For the text-containing cell, return its midpoint in [x, y] coordinate format. 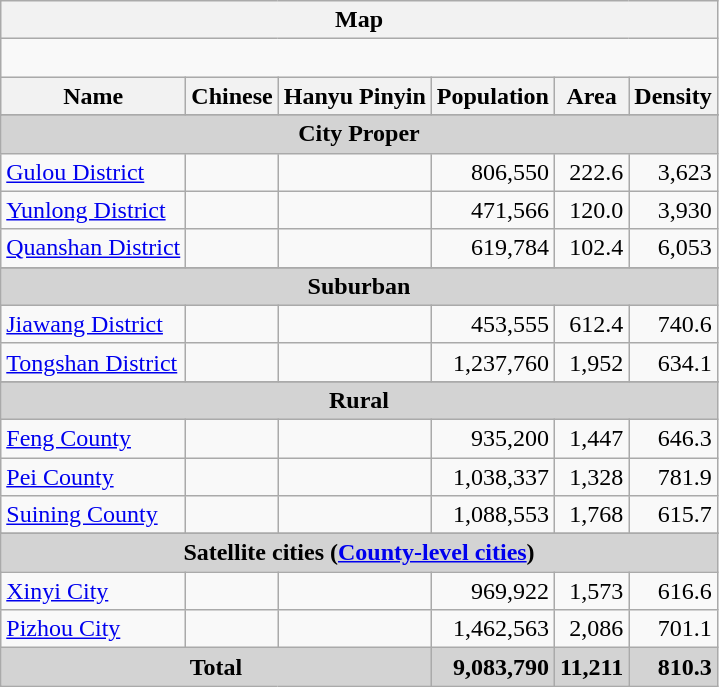
806,550 [492, 172]
Rural [359, 400]
Hanyu Pinyin [354, 96]
Tongshan District [94, 362]
1,038,337 [492, 477]
222.6 [591, 172]
Feng County [94, 438]
3,623 [673, 172]
453,555 [492, 324]
1,328 [591, 477]
11,211 [591, 667]
6,053 [673, 248]
616.6 [673, 591]
Suining County [94, 515]
Yunlong District [94, 210]
Population [492, 96]
City Proper [359, 134]
Xinyi City [94, 591]
Chinese [232, 96]
Pizhou City [94, 629]
Suburban [359, 286]
Jiawang District [94, 324]
1,088,553 [492, 515]
9,083,790 [492, 667]
1,237,760 [492, 362]
1,952 [591, 362]
1,768 [591, 515]
2,086 [591, 629]
Total [216, 667]
1,462,563 [492, 629]
Map [359, 20]
3,930 [673, 210]
781.9 [673, 477]
612.4 [591, 324]
120.0 [591, 210]
Quanshan District [94, 248]
Area [591, 96]
Pei County [94, 477]
Name [94, 96]
935,200 [492, 438]
701.1 [673, 629]
615.7 [673, 515]
1,573 [591, 591]
Satellite cities (County-level cities) [359, 553]
810.3 [673, 667]
471,566 [492, 210]
Density [673, 96]
1,447 [591, 438]
619,784 [492, 248]
634.1 [673, 362]
646.3 [673, 438]
740.6 [673, 324]
Gulou District [94, 172]
969,922 [492, 591]
102.4 [591, 248]
